Find where the given text appears and provide that cell's center as (X, Y) coordinate. 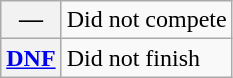
Did not compete (146, 20)
Did not finish (146, 58)
DNF (31, 58)
— (31, 20)
